Identify which cell holds the provided text, then report its (x, y) central coordinate. 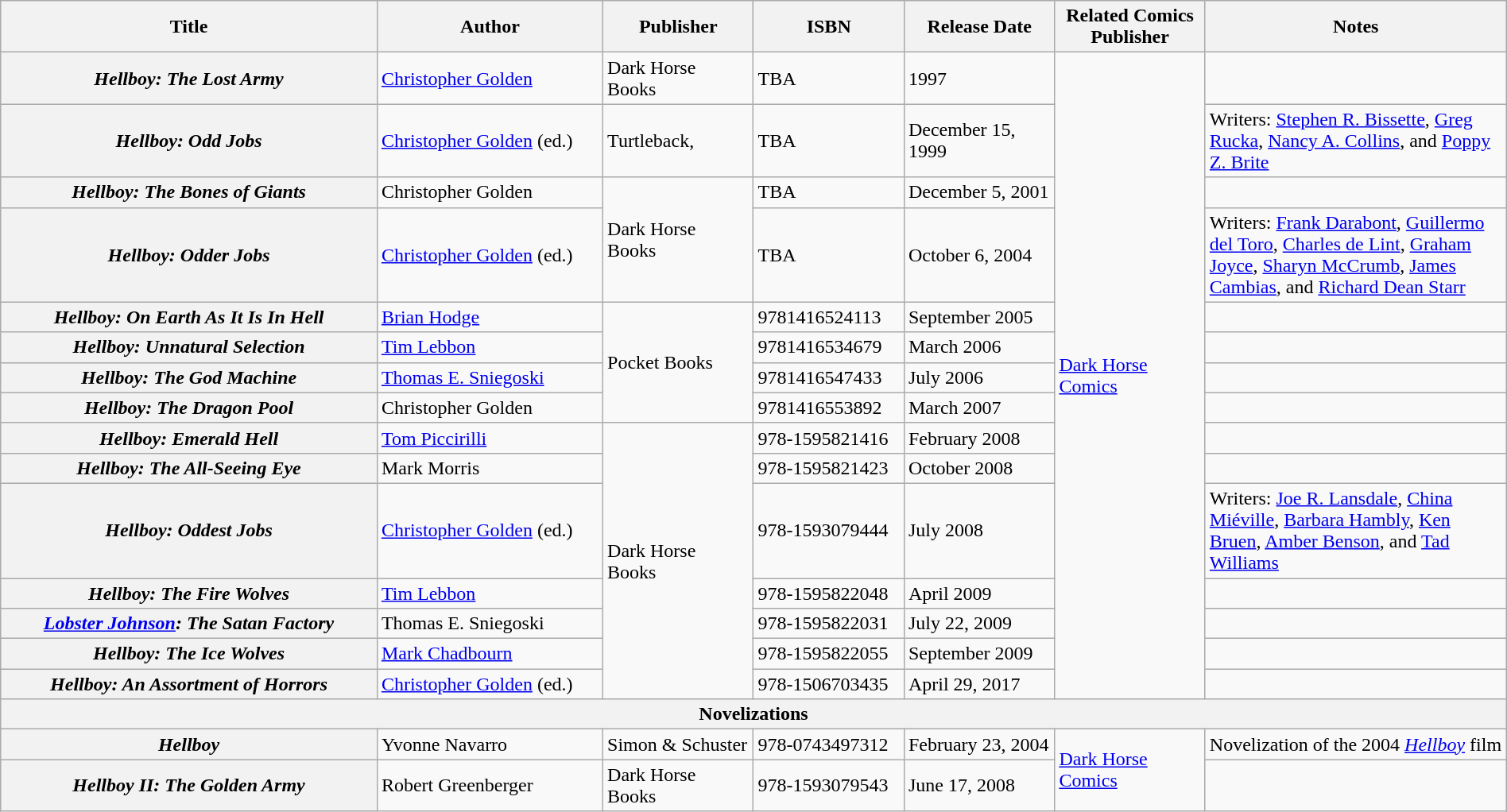
978-1595822055 (828, 654)
1997 (979, 78)
Hellboy: The Dragon Pool (189, 408)
December 5, 2001 (979, 192)
Yvonne Navarro (490, 744)
Release Date (979, 27)
9781416547433 (828, 377)
Simon & Schuster (679, 744)
February 23, 2004 (979, 744)
July 22, 2009 (979, 624)
Hellboy: Unnatural Selection (189, 347)
978-1595822048 (828, 594)
Hellboy: Odder Jobs (189, 254)
July 2006 (979, 377)
April 29, 2017 (979, 684)
Publisher (679, 27)
March 2007 (979, 408)
December 15, 1999 (979, 141)
Hellboy: An Assortment of Horrors (189, 684)
February 2008 (979, 438)
June 17, 2008 (979, 785)
Robert Greenberger (490, 785)
Mark Morris (490, 468)
Hellboy (189, 744)
Hellboy II: The Golden Army (189, 785)
9781416553892 (828, 408)
Brian Hodge (490, 317)
978-1506703435 (828, 684)
Novelization of the 2004 Hellboy film (1356, 744)
Novelizations (753, 714)
March 2006 (979, 347)
978-1595821423 (828, 468)
Hellboy: The Lost Army (189, 78)
Notes (1356, 27)
September 2005 (979, 317)
ISBN (828, 27)
Writers: Stephen R. Bissette, Greg Rucka, Nancy A. Collins, and Poppy Z. Brite (1356, 141)
Related Comics Publisher (1130, 27)
Author (490, 27)
Mark Chadbourn (490, 654)
September 2009 (979, 654)
July 2008 (979, 531)
October 2008 (979, 468)
Hellboy: The Fire Wolves (189, 594)
978-1593079543 (828, 785)
Turtleback, (679, 141)
Hellboy: The Bones of Giants (189, 192)
Hellboy: The All-Seeing Eye (189, 468)
Hellboy: Oddest Jobs (189, 531)
Hellboy: The God Machine (189, 377)
Tom Piccirilli (490, 438)
Pocket Books (679, 362)
Lobster Johnson: The Satan Factory (189, 624)
Title (189, 27)
978-1595822031 (828, 624)
Hellboy: Odd Jobs (189, 141)
Writers: Joe R. Lansdale, China Miéville, Barbara Hambly, Ken Bruen, Amber Benson, and Tad Williams (1356, 531)
Hellboy: Emerald Hell (189, 438)
978-1593079444 (828, 531)
9781416534679 (828, 347)
Hellboy: The Ice Wolves (189, 654)
April 2009 (979, 594)
Hellboy: On Earth As It Is In Hell (189, 317)
9781416524113 (828, 317)
Writers: Frank Darabont, Guillermo del Toro, Charles de Lint, Graham Joyce, Sharyn McCrumb, James Cambias, and Richard Dean Starr (1356, 254)
October 6, 2004 (979, 254)
978-1595821416 (828, 438)
978-0743497312 (828, 744)
